For the text-containing cell, return its midpoint in (X, Y) coordinate format. 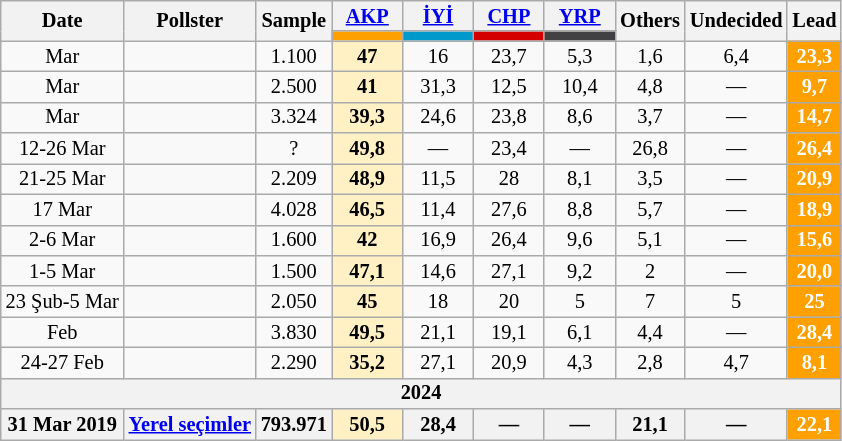
24-27 Feb (62, 362)
42 (368, 240)
47 (368, 56)
2.290 (294, 362)
12,5 (508, 86)
9,2 (580, 270)
31 Mar 2019 (62, 424)
4,3 (580, 362)
6,1 (580, 332)
19,1 (508, 332)
1-5 Mar (62, 270)
14,6 (438, 270)
23,8 (508, 118)
2.209 (294, 178)
1.100 (294, 56)
20,0 (814, 270)
2.500 (294, 86)
2,8 (650, 362)
26,8 (650, 148)
18,9 (814, 210)
? (294, 148)
12-26 Mar (62, 148)
AKP (368, 16)
3,5 (650, 178)
11,4 (438, 210)
2024 (422, 394)
CHP (508, 16)
1.600 (294, 240)
Others (650, 20)
23,4 (508, 148)
16 (438, 56)
4,4 (650, 332)
22,1 (814, 424)
9,6 (580, 240)
3.324 (294, 118)
28 (508, 178)
27,6 (508, 210)
39,3 (368, 118)
48,9 (368, 178)
50,5 (368, 424)
8,6 (580, 118)
Feb (62, 332)
4,7 (736, 362)
5,7 (650, 210)
YRP (580, 16)
49,8 (368, 148)
Yerel seçimler (190, 424)
Pollster (190, 20)
Sample (294, 20)
4.028 (294, 210)
16,9 (438, 240)
2 (650, 270)
2-6 Mar (62, 240)
25 (814, 302)
1,6 (650, 56)
Date (62, 20)
23,3 (814, 56)
3.830 (294, 332)
17 Mar (62, 210)
7 (650, 302)
793.971 (294, 424)
8,8 (580, 210)
3,7 (650, 118)
47,1 (368, 270)
9,7 (814, 86)
5,1 (650, 240)
23,7 (508, 56)
10,4 (580, 86)
11,5 (438, 178)
Lead (814, 20)
41 (368, 86)
15,6 (814, 240)
35,2 (368, 362)
18 (438, 302)
20 (508, 302)
31,3 (438, 86)
5,3 (580, 56)
2.050 (294, 302)
24,6 (438, 118)
İYİ (438, 16)
49,5 (368, 332)
6,4 (736, 56)
14,7 (814, 118)
21-25 Mar (62, 178)
46,5 (368, 210)
23 Şub-5 Mar (62, 302)
45 (368, 302)
1.500 (294, 270)
Undecided (736, 20)
4,8 (650, 86)
